For the text-containing cell, return its midpoint in [X, Y] coordinate format. 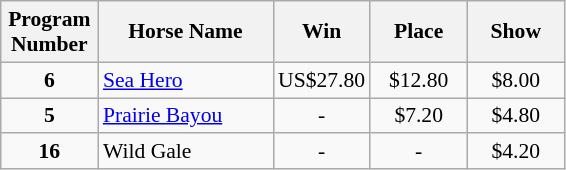
Prairie Bayou [186, 116]
$4.20 [516, 152]
$4.80 [516, 116]
$12.80 [418, 80]
Place [418, 32]
16 [50, 152]
Win [322, 32]
6 [50, 80]
5 [50, 116]
Wild Gale [186, 152]
US$27.80 [322, 80]
Sea Hero [186, 80]
Show [516, 32]
$8.00 [516, 80]
$7.20 [418, 116]
Horse Name [186, 32]
ProgramNumber [50, 32]
